Output the (X, Y) coordinate of the center of the cell containing the given text.  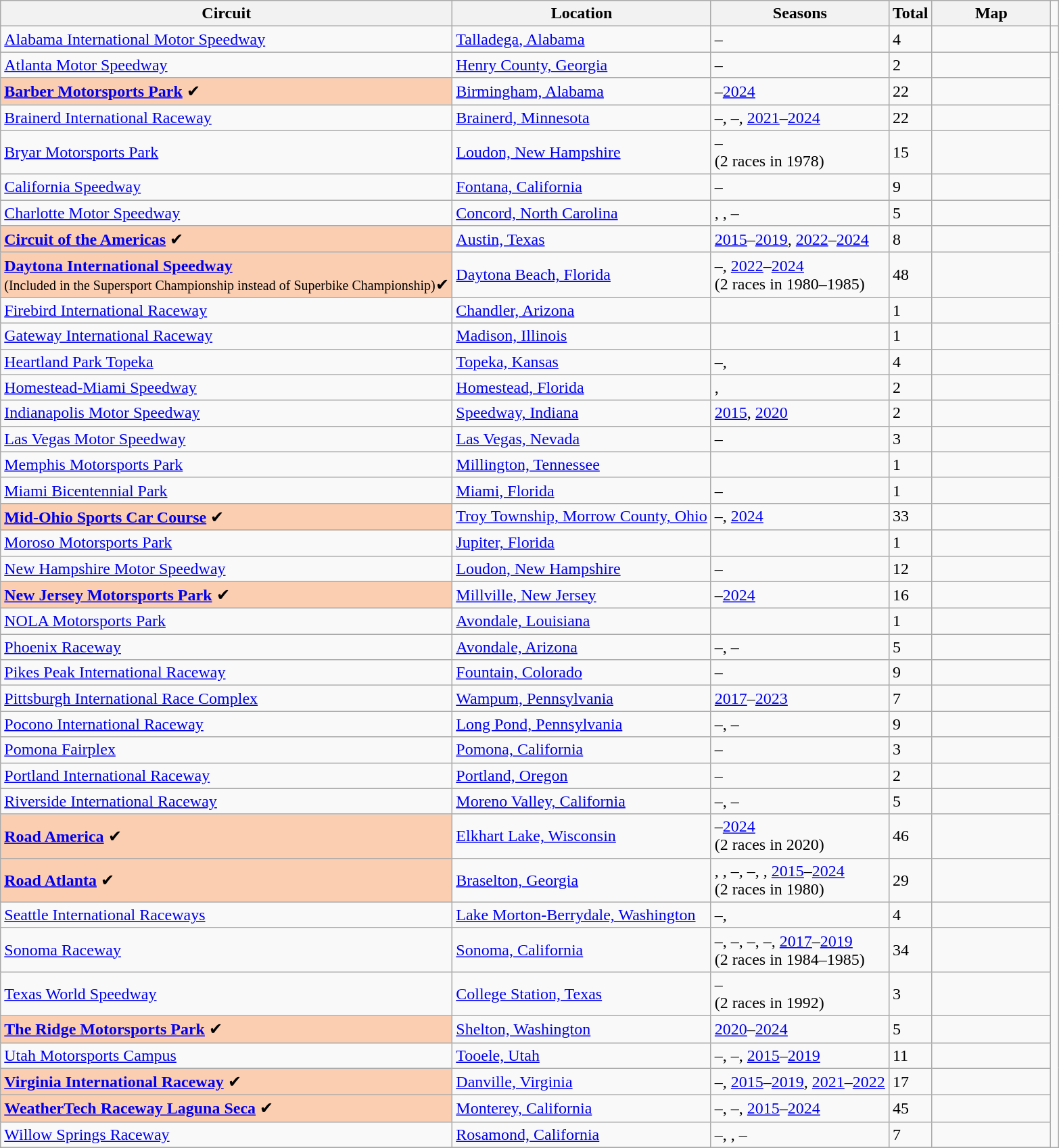
Atlanta Motor Speedway (227, 65)
Heartland Park Topeka (227, 362)
Willow Springs Raceway (227, 1134)
–, –, 2021–2024 (799, 117)
Madison, Illinois (582, 336)
Moreno Valley, California (582, 801)
Concord, North Carolina (582, 213)
17 (910, 1082)
Sonoma, California (582, 949)
Mid-Ohio Sports Car Course ✔ (227, 517)
Rosamond, California (582, 1134)
Fontana, California (582, 187)
Braselton, Georgia (582, 880)
Las Vegas Motor Speedway (227, 439)
New Hampshire Motor Speedway (227, 569)
45 (910, 1109)
, (799, 387)
–2024(2 races in 2020) (799, 836)
33 (910, 517)
Homestead-Miami Speedway (227, 387)
Fountain, Colorado (582, 673)
, , – (799, 213)
Gateway International Raceway (227, 336)
Total (910, 14)
–, 2024 (799, 517)
Chandler, Arizona (582, 310)
Charlotte Motor Speedway (227, 213)
2020–2024 (799, 1029)
–, , – (799, 1134)
–, 2022–2024(2 races in 1980–1985) (799, 274)
15 (910, 153)
Miami, Florida (582, 490)
12 (910, 569)
Indianapolis Motor Speedway (227, 413)
–, 2015–2019, 2021–2022 (799, 1082)
Pocono International Raceway (227, 724)
29 (910, 880)
Brainerd International Raceway (227, 117)
College Station, Texas (582, 994)
–, –, 2015–2024 (799, 1109)
48 (910, 274)
2015–2019, 2022–2024 (799, 239)
Circuit (227, 14)
Brainerd, Minnesota (582, 117)
Elkhart Lake, Wisconsin (582, 836)
Long Pond, Pennsylvania (582, 724)
Speedway, Indiana (582, 413)
Avondale, Louisiana (582, 621)
Portland International Raceway (227, 775)
–(2 races in 1992) (799, 994)
Danville, Virginia (582, 1082)
, , –, –, , 2015–2024(2 races in 1980) (799, 880)
Millington, Tennessee (582, 464)
Pomona Fairplex (227, 750)
Virginia International Raceway ✔ (227, 1082)
Bryar Motorsports Park (227, 153)
Topeka, Kansas (582, 362)
California Speedway (227, 187)
Shelton, Washington (582, 1029)
Miami Bicentennial Park (227, 490)
Millville, New Jersey (582, 595)
8 (910, 239)
Jupiter, Florida (582, 543)
Troy Township, Morrow County, Ohio (582, 517)
Wampum, Pennsylvania (582, 698)
Seattle International Raceways (227, 915)
Henry County, Georgia (582, 65)
Birmingham, Alabama (582, 91)
Road America ✔ (227, 836)
Austin, Texas (582, 239)
WeatherTech Raceway Laguna Seca ✔ (227, 1109)
Pomona, California (582, 750)
Moroso Motorsports Park (227, 543)
Texas World Speedway (227, 994)
46 (910, 836)
2015, 2020 (799, 413)
34 (910, 949)
Firebird International Raceway (227, 310)
Lake Morton-Berrydale, Washington (582, 915)
Memphis Motorsports Park (227, 464)
Pikes Peak International Raceway (227, 673)
Monterey, California (582, 1109)
Pittsburgh International Race Complex (227, 698)
Homestead, Florida (582, 387)
Daytona Beach, Florida (582, 274)
Sonoma Raceway (227, 949)
Riverside International Raceway (227, 801)
NOLA Motorsports Park (227, 621)
Tooele, Utah (582, 1055)
11 (910, 1055)
2017–2023 (799, 698)
Location (582, 14)
Seasons (799, 14)
Portland, Oregon (582, 775)
Barber Motorsports Park ✔ (227, 91)
Circuit of the Americas ✔ (227, 239)
–, –, 2015–2019 (799, 1055)
Map (991, 14)
Las Vegas, Nevada (582, 439)
16 (910, 595)
–, –, –, –, 2017–2019(2 races in 1984–1985) (799, 949)
The Ridge Motorsports Park ✔ (227, 1029)
Road Atlanta ✔ (227, 880)
New Jersey Motorsports Park ✔ (227, 595)
Alabama International Motor Speedway (227, 39)
Talladega, Alabama (582, 39)
Phoenix Raceway (227, 647)
Avondale, Arizona (582, 647)
Utah Motorsports Campus (227, 1055)
–(2 races in 1978) (799, 153)
Daytona International Speedway(Included in the Supersport Championship instead of Superbike Championship)✔ (227, 274)
